From the cell containing the given text, extract its center point as [x, y] coordinate. 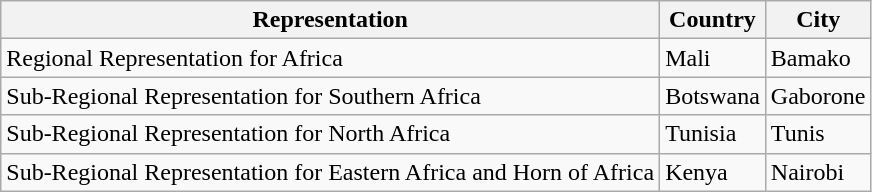
Nairobi [818, 172]
Tunis [818, 134]
Tunisia [713, 134]
Kenya [713, 172]
Representation [330, 20]
Regional Representation for Africa [330, 58]
Gaborone [818, 96]
Mali [713, 58]
Botswana [713, 96]
Sub-Regional Representation for North Africa [330, 134]
Sub-Regional Representation for Eastern Africa and Horn of Africa [330, 172]
Sub-Regional Representation for Southern Africa [330, 96]
Country [713, 20]
Bamako [818, 58]
City [818, 20]
